Pinpoint the cell where the given text exists, returning its (x, y) midpoint coordinate. 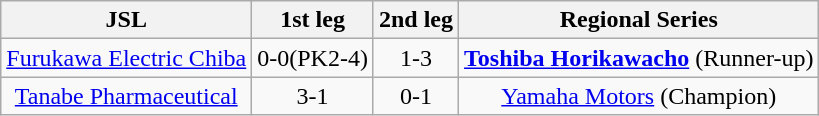
1st leg (313, 20)
0-0(PK2-4) (313, 58)
1-3 (416, 58)
0-1 (416, 96)
Toshiba Horikawacho (Runner-up) (639, 58)
2nd leg (416, 20)
JSL (126, 20)
3-1 (313, 96)
Yamaha Motors (Champion) (639, 96)
Tanabe Pharmaceutical (126, 96)
Regional Series (639, 20)
Furukawa Electric Chiba (126, 58)
